Find where the given text appears and provide that cell's center as (x, y) coordinate. 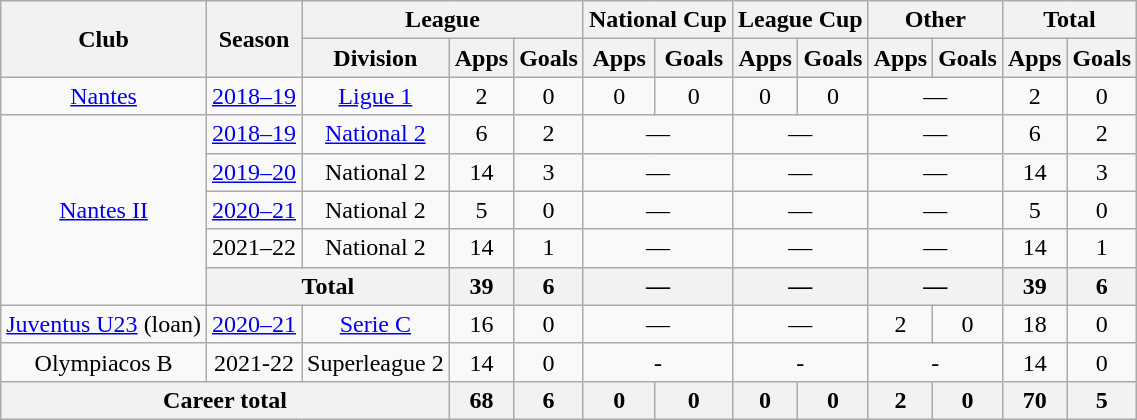
Division (376, 58)
Nantes (104, 96)
Olympiacos B (104, 362)
2021–22 (254, 248)
68 (481, 400)
Juventus U23 (loan) (104, 324)
League (443, 20)
2019–20 (254, 172)
18 (1034, 324)
2021-22 (254, 362)
Season (254, 39)
Nantes II (104, 210)
70 (1034, 400)
Ligue 1 (376, 96)
Club (104, 39)
16 (481, 324)
National Cup (658, 20)
League Cup (800, 20)
Career total (225, 400)
Other (935, 20)
Superleague 2 (376, 362)
Serie C (376, 324)
